Find where the given text appears and provide that cell's center as (x, y) coordinate. 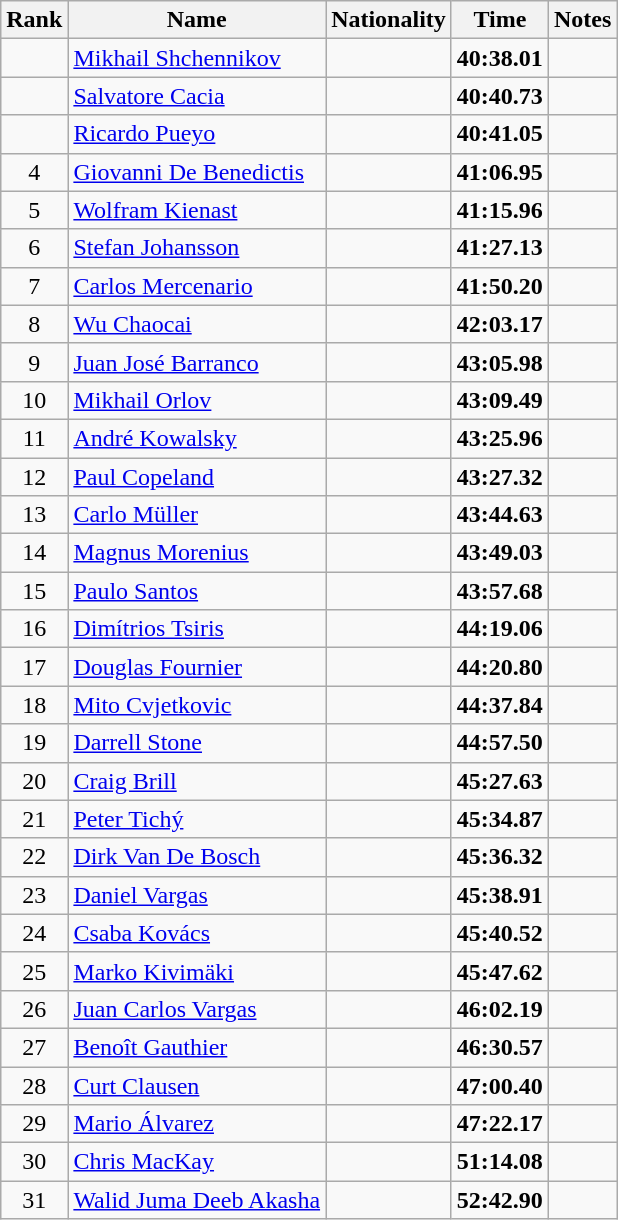
43:27.32 (500, 477)
Craig Brill (197, 781)
20 (34, 781)
13 (34, 515)
45:40.52 (500, 933)
51:14.08 (500, 1162)
Ricardo Pueyo (197, 134)
41:06.95 (500, 172)
Benoît Gauthier (197, 1047)
41:27.13 (500, 248)
Mikhail Orlov (197, 400)
40:41.05 (500, 134)
9 (34, 362)
Time (500, 20)
42:03.17 (500, 324)
45:36.32 (500, 857)
Carlo Müller (197, 515)
44:19.06 (500, 629)
43:09.49 (500, 400)
22 (34, 857)
14 (34, 553)
Juan José Barranco (197, 362)
41:15.96 (500, 210)
16 (34, 629)
Csaba Kovács (197, 933)
Wolfram Kienast (197, 210)
Walid Juma Deeb Akasha (197, 1200)
8 (34, 324)
44:57.50 (500, 743)
11 (34, 438)
6 (34, 248)
Peter Tichý (197, 819)
40:38.01 (500, 58)
19 (34, 743)
Mito Cvjetkovic (197, 705)
Mikhail Shchennikov (197, 58)
André Kowalsky (197, 438)
7 (34, 286)
29 (34, 1124)
52:42.90 (500, 1200)
23 (34, 895)
46:30.57 (500, 1047)
Giovanni De Benedictis (197, 172)
Name (197, 20)
Chris MacKay (197, 1162)
25 (34, 971)
5 (34, 210)
Dimítrios Tsiris (197, 629)
Paul Copeland (197, 477)
43:49.03 (500, 553)
Carlos Mercenario (197, 286)
Stefan Johansson (197, 248)
Douglas Fournier (197, 667)
Rank (34, 20)
43:57.68 (500, 591)
47:00.40 (500, 1085)
27 (34, 1047)
31 (34, 1200)
43:05.98 (500, 362)
Paulo Santos (197, 591)
Daniel Vargas (197, 895)
4 (34, 172)
17 (34, 667)
Marko Kivimäki (197, 971)
43:25.96 (500, 438)
45:47.62 (500, 971)
Darrell Stone (197, 743)
30 (34, 1162)
24 (34, 933)
41:50.20 (500, 286)
Juan Carlos Vargas (197, 1009)
18 (34, 705)
26 (34, 1009)
28 (34, 1085)
45:34.87 (500, 819)
Curt Clausen (197, 1085)
44:20.80 (500, 667)
44:37.84 (500, 705)
Nationality (389, 20)
40:40.73 (500, 96)
45:27.63 (500, 781)
10 (34, 400)
Mario Álvarez (197, 1124)
21 (34, 819)
43:44.63 (500, 515)
46:02.19 (500, 1009)
Magnus Morenius (197, 553)
Salvatore Cacia (197, 96)
Dirk Van De Bosch (197, 857)
Notes (582, 20)
Wu Chaocai (197, 324)
45:38.91 (500, 895)
12 (34, 477)
15 (34, 591)
47:22.17 (500, 1124)
